Identify which cell holds the provided text, then report its (X, Y) central coordinate. 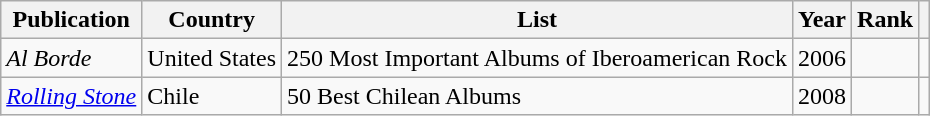
Year (822, 20)
Rolling Stone (72, 96)
250 Most Important Albums of Iberoamerican Rock (538, 58)
Publication (72, 20)
2008 (822, 96)
United States (212, 58)
Country (212, 20)
Rank (886, 20)
List (538, 20)
Chile (212, 96)
50 Best Chilean Albums (538, 96)
Al Borde (72, 58)
2006 (822, 58)
